Output the [X, Y] coordinate of the center of the cell containing the given text.  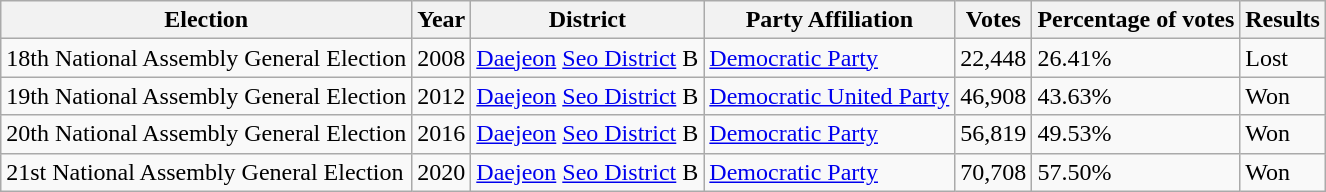
2012 [442, 96]
43.63% [1136, 96]
2008 [442, 58]
20th National Assembly General Election [206, 134]
Party Affiliation [830, 20]
Year [442, 20]
Democratic United Party [830, 96]
46,908 [994, 96]
Results [1283, 20]
22,448 [994, 58]
Election [206, 20]
Votes [994, 20]
2016 [442, 134]
49.53% [1136, 134]
57.50% [1136, 172]
70,708 [994, 172]
26.41% [1136, 58]
Lost [1283, 58]
19th National Assembly General Election [206, 96]
District [588, 20]
18th National Assembly General Election [206, 58]
21st National Assembly General Election [206, 172]
Percentage of votes [1136, 20]
56,819 [994, 134]
2020 [442, 172]
